Return the (x, y) coordinate for the center point of the cell that contains the specified text.  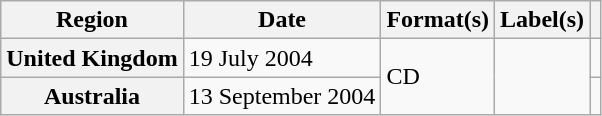
19 July 2004 (282, 58)
Format(s) (438, 20)
Date (282, 20)
Label(s) (542, 20)
United Kingdom (92, 58)
13 September 2004 (282, 96)
CD (438, 77)
Region (92, 20)
Australia (92, 96)
